Capture the cell that displays the provided text and extract its (x, y) central coordinate. 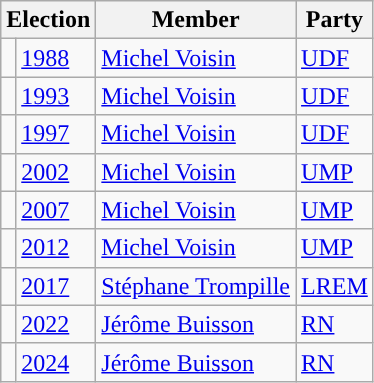
Member (196, 20)
2017 (56, 286)
2007 (56, 210)
1988 (56, 58)
1993 (56, 96)
Party (335, 20)
Election (48, 20)
2024 (56, 362)
2022 (56, 324)
2002 (56, 172)
1997 (56, 134)
LREM (335, 286)
Stéphane Trompille (196, 286)
2012 (56, 248)
